Detect which cell encompasses the target text, then output its (X, Y) center coordinate. 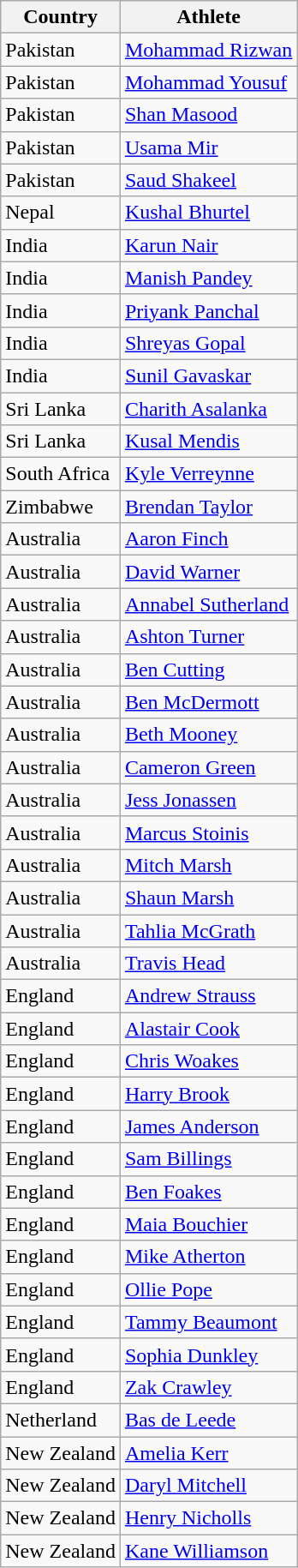
Ben Foakes (208, 1192)
Ollie Pope (208, 1289)
Jess Jonassen (208, 800)
Maia Bouchier (208, 1224)
Shreyas Gopal (208, 343)
Chris Woakes (208, 1061)
Brendan Taylor (208, 507)
Sophia Dunkley (208, 1355)
Nepal (61, 213)
Kusal Mendis (208, 442)
Kane Williamson (208, 1551)
Kushal Bhurtel (208, 213)
Marcus Stoinis (208, 832)
Charith Asalanka (208, 409)
Saud Shakeel (208, 180)
Mohammad Rizwan (208, 50)
Amelia Kerr (208, 1453)
James Anderson (208, 1126)
Tammy Beaumont (208, 1322)
David Warner (208, 572)
Alastair Cook (208, 1029)
Ben Cutting (208, 670)
Zimbabwe (61, 507)
South Africa (61, 474)
Ashton Turner (208, 637)
Zak Crawley (208, 1387)
Netherland (61, 1420)
Bas de Leede (208, 1420)
Shan Masood (208, 115)
Daryl Mitchell (208, 1486)
Priyank Panchal (208, 310)
Athlete (208, 17)
Beth Mooney (208, 735)
Mitch Marsh (208, 865)
Country (61, 17)
Andrew Strauss (208, 996)
Aaron Finch (208, 539)
Henry Nicholls (208, 1518)
Annabel Sutherland (208, 604)
Sam Billings (208, 1159)
Mohammad Yousuf (208, 82)
Mike Atherton (208, 1257)
Kyle Verreynne (208, 474)
Harry Brook (208, 1094)
Karun Nair (208, 245)
Ben McDermott (208, 702)
Tahlia McGrath (208, 930)
Travis Head (208, 964)
Usama Mir (208, 147)
Shaun Marsh (208, 898)
Sunil Gavaskar (208, 375)
Cameron Green (208, 767)
Manish Pandey (208, 278)
